For the text-containing cell, return its midpoint in (X, Y) coordinate format. 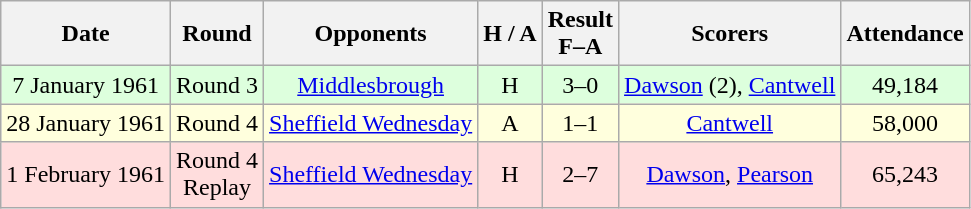
ResultF–A (580, 34)
Attendance (905, 34)
58,000 (905, 123)
Opponents (371, 34)
1–1 (580, 123)
3–0 (580, 85)
Middlesbrough (371, 85)
2–7 (580, 174)
1 February 1961 (86, 174)
H / A (510, 34)
Dawson, Pearson (730, 174)
Scorers (730, 34)
Round 4 (216, 123)
28 January 1961 (86, 123)
Round 4Replay (216, 174)
Date (86, 34)
A (510, 123)
65,243 (905, 174)
Round (216, 34)
49,184 (905, 85)
Cantwell (730, 123)
7 January 1961 (86, 85)
Dawson (2), Cantwell (730, 85)
Round 3 (216, 85)
